Return the [x, y] coordinate for the center point of the cell that contains the specified text.  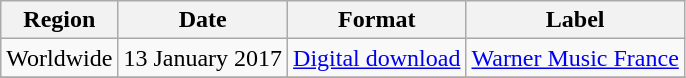
Date [203, 20]
Worldwide [60, 58]
Format [377, 20]
Label [575, 20]
Digital download [377, 58]
Warner Music France [575, 58]
13 January 2017 [203, 58]
Region [60, 20]
